Detect which cell encompasses the target text, then output its [x, y] center coordinate. 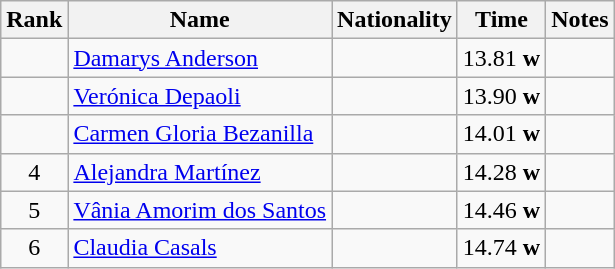
14.46 w [501, 210]
Claudia Casals [200, 248]
Carmen Gloria Bezanilla [200, 134]
Notes [580, 20]
Time [501, 20]
13.90 w [501, 96]
Vânia Amorim dos Santos [200, 210]
14.74 w [501, 248]
6 [34, 248]
4 [34, 172]
Damarys Anderson [200, 58]
Alejandra Martínez [200, 172]
5 [34, 210]
Nationality [395, 20]
Rank [34, 20]
Verónica Depaoli [200, 96]
14.01 w [501, 134]
13.81 w [501, 58]
14.28 w [501, 172]
Name [200, 20]
